For the text-containing cell, return its midpoint in [x, y] coordinate format. 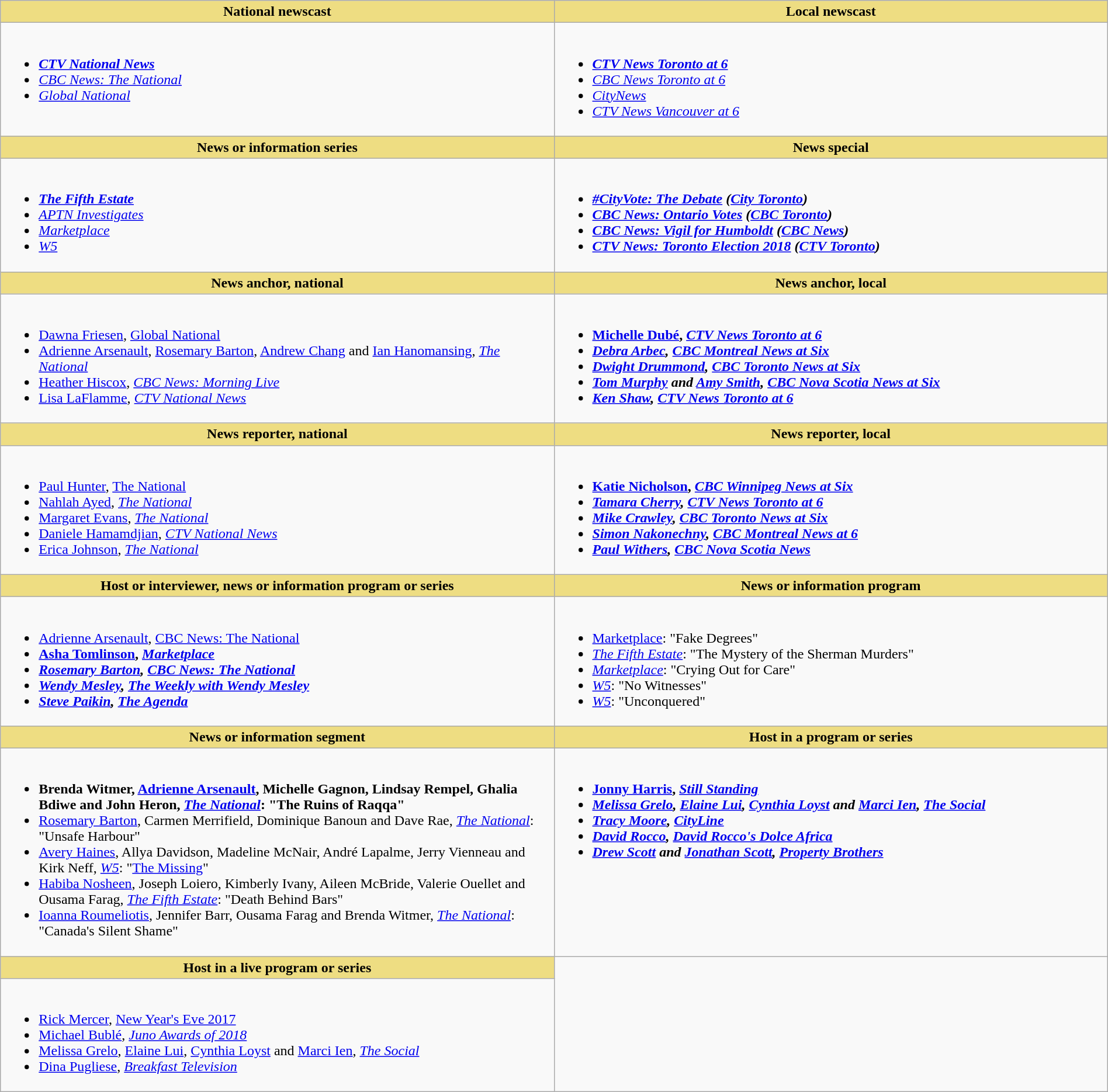
News special [831, 147]
News or information program [831, 585]
Host in a live program or series [277, 967]
CTV National NewsCBC News: The NationalGlobal National [277, 79]
News anchor, local [831, 283]
News reporter, local [831, 434]
News anchor, national [277, 283]
CTV News Toronto at 6CBC News Toronto at 6CityNewsCTV News Vancouver at 6 [831, 79]
News or information series [277, 147]
National newscast [277, 12]
News reporter, national [277, 434]
The Fifth EstateAPTN InvestigatesMarketplaceW5 [277, 215]
News or information segment [277, 737]
Host in a program or series [831, 737]
Local newscast [831, 12]
Host or interviewer, news or information program or series [277, 585]
Paul Hunter, The NationalNahlah Ayed, The NationalMargaret Evans, The NationalDaniele Hamamdjian, CTV National NewsErica Johnson, The National [277, 509]
